Detect which cell encompasses the target text, then output its (x, y) center coordinate. 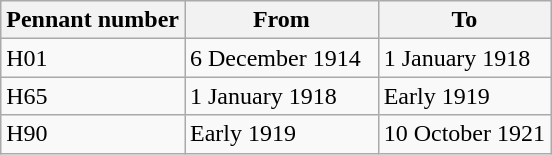
H65 (93, 96)
10 October 1921 (464, 134)
To (464, 20)
Pennant number (93, 20)
H01 (93, 58)
From (281, 20)
6 December 1914 (281, 58)
H90 (93, 134)
